From the cell containing the given text, extract its center point as (x, y) coordinate. 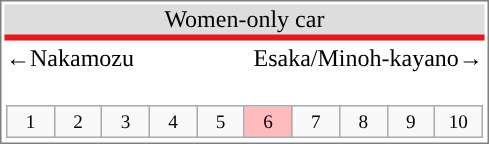
4 (173, 122)
3 (126, 122)
Women-only car (244, 22)
←Nakamozu (90, 59)
8 (363, 122)
1 2 3 4 5 6 7 8 9 10 (244, 108)
5 (221, 122)
10 (459, 122)
9 (411, 122)
2 (78, 122)
7 (316, 122)
6 (268, 122)
1 (31, 122)
Esaka/Minoh-kayano→ (332, 59)
